Determine the (X, Y) coordinate at the center of the cell enclosing the given text.  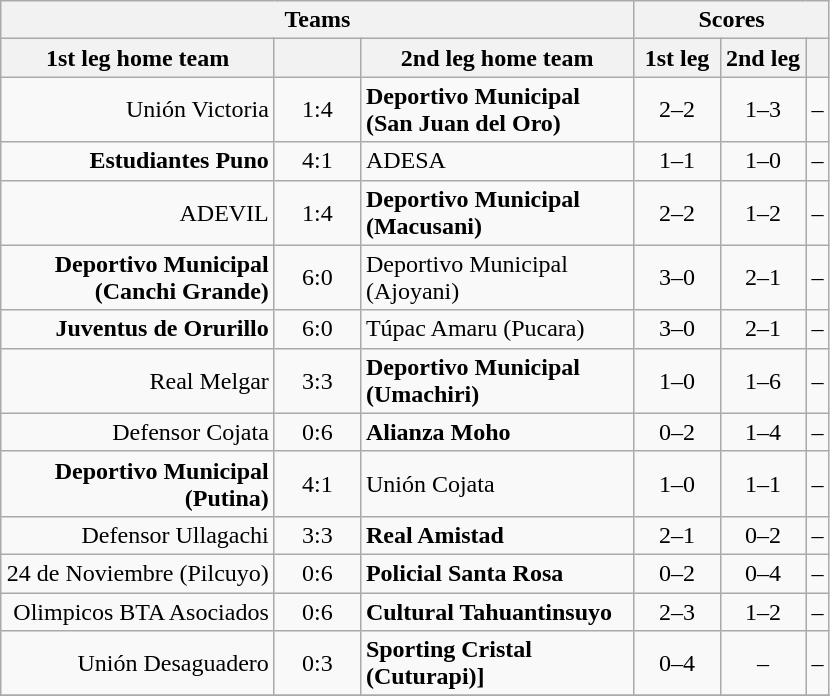
Real Melgar (138, 380)
Deportivo Municipal (Canchi Grande) (138, 278)
Deportivo Municipal (Umachiri) (497, 380)
Deportivo Municipal (Putina) (138, 484)
Scores (732, 20)
Estudiantes Puno (138, 161)
ADEVIL (138, 212)
Unión Desaguadero (138, 664)
Alianza Moho (497, 432)
Deportivo Municipal (Macusani) (497, 212)
Deportivo Municipal (San Juan del Oro) (497, 110)
Deportivo Municipal (Ajoyani) (497, 278)
24 de Noviembre (Pilcuyo) (138, 573)
Juventus de Orurillo (138, 329)
Sporting Cristal (Cuturapi)] (497, 664)
Túpac Amaru (Pucara) (497, 329)
1st leg (677, 58)
Unión Cojata (497, 484)
Unión Victoria (138, 110)
Defensor Cojata (138, 432)
1–3 (763, 110)
Olimpicos BTA Asociados (138, 611)
Cultural Tahuantinsuyo (497, 611)
2–3 (677, 611)
Teams (318, 20)
Policial Santa Rosa (497, 573)
1–4 (763, 432)
2nd leg home team (497, 58)
Real Amistad (497, 535)
0:3 (317, 664)
1st leg home team (138, 58)
Defensor Ullagachi (138, 535)
1–6 (763, 380)
2nd leg (763, 58)
ADESA (497, 161)
